Determine the (x, y) coordinate at the center of the cell enclosing the given text.  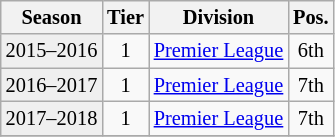
2016–2017 (52, 85)
6th (310, 51)
Pos. (310, 17)
2015–2016 (52, 51)
Division (218, 17)
Tier (126, 17)
2017–2018 (52, 118)
Season (52, 17)
